From the cell containing the given text, extract its center point as (X, Y) coordinate. 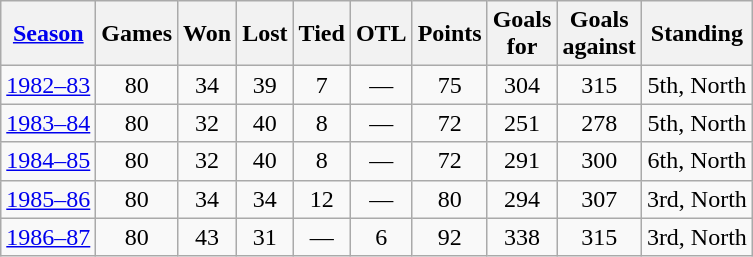
Goalsagainst (599, 34)
307 (599, 199)
300 (599, 161)
1985–86 (48, 199)
294 (522, 199)
1984–85 (48, 161)
1983–84 (48, 123)
12 (322, 199)
6 (381, 237)
291 (522, 161)
OTL (381, 34)
Standing (696, 34)
7 (322, 85)
251 (522, 123)
6th, North (696, 161)
43 (208, 237)
1986–87 (48, 237)
92 (450, 237)
Points (450, 34)
278 (599, 123)
39 (265, 85)
Season (48, 34)
Games (137, 34)
Won (208, 34)
1982–83 (48, 85)
Tied (322, 34)
304 (522, 85)
31 (265, 237)
Goalsfor (522, 34)
Lost (265, 34)
75 (450, 85)
338 (522, 237)
